Capture the cell that displays the provided text and extract its [x, y] central coordinate. 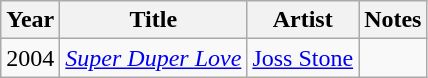
Title [154, 20]
Year [30, 20]
Joss Stone [303, 58]
2004 [30, 58]
Super Duper Love [154, 58]
Artist [303, 20]
Notes [393, 20]
